Identify which cell holds the provided text, then report its (X, Y) central coordinate. 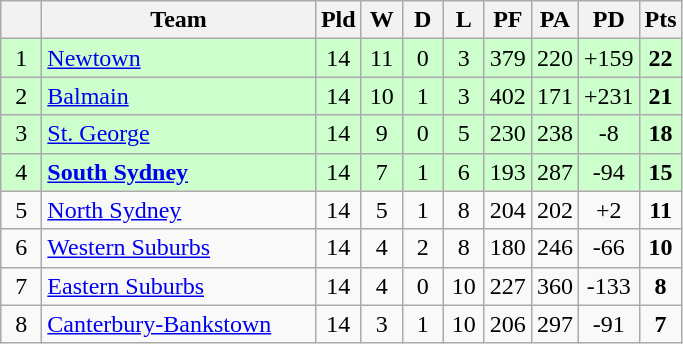
193 (508, 172)
238 (554, 134)
+2 (608, 210)
Pld (338, 20)
-94 (608, 172)
-91 (608, 324)
204 (508, 210)
+231 (608, 96)
-8 (608, 134)
9 (382, 134)
227 (508, 286)
202 (554, 210)
15 (660, 172)
22 (660, 58)
230 (508, 134)
220 (554, 58)
180 (508, 248)
297 (554, 324)
PF (508, 20)
18 (660, 134)
402 (508, 96)
Balmain (179, 96)
PD (608, 20)
379 (508, 58)
-133 (608, 286)
North Sydney (179, 210)
St. George (179, 134)
246 (554, 248)
21 (660, 96)
171 (554, 96)
-66 (608, 248)
L (464, 20)
206 (508, 324)
Canterbury-Bankstown (179, 324)
360 (554, 286)
South Sydney (179, 172)
Team (179, 20)
Newtown (179, 58)
287 (554, 172)
D (422, 20)
PA (554, 20)
Western Suburbs (179, 248)
W (382, 20)
Eastern Suburbs (179, 286)
+159 (608, 58)
Pts (660, 20)
